Return the (X, Y) coordinate for the center point of the cell that contains the specified text.  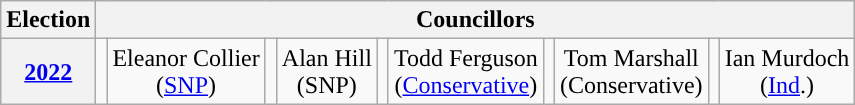
Eleanor Collier(SNP) (186, 72)
2022 (48, 72)
Election (48, 20)
Tom Marshall(Conservative) (631, 72)
Councillors (476, 20)
Todd Ferguson(Conservative) (466, 72)
Ian Murdoch(Ind.) (787, 72)
Alan Hill(SNP) (326, 72)
